Return [x, y] of the center of cell containing provided text 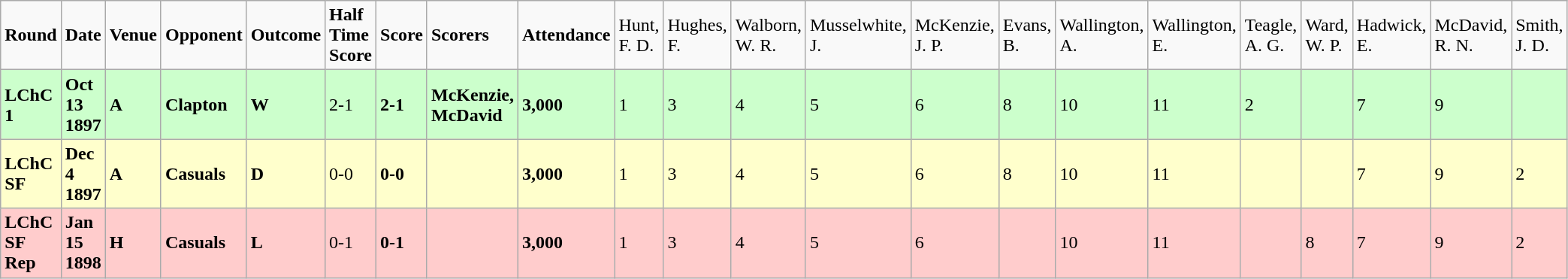
Date [83, 35]
W [286, 105]
Attendance [566, 35]
Ward, W. P. [1327, 35]
D [286, 174]
Musselwhite, J. [858, 35]
Opponent [204, 35]
LChC SF Rep [31, 243]
McDavid, R. N. [1471, 35]
Wallington, E. [1195, 35]
Evans, B. [1027, 35]
LChC SF [31, 174]
Hunt, F. D. [639, 35]
Jan 15 1898 [83, 243]
Teagle, A. G. [1271, 35]
Hughes, F. [697, 35]
L [286, 243]
LChC 1 [31, 105]
McKenzie, J. P. [954, 35]
H [133, 243]
Venue [133, 35]
Dec 4 1897 [83, 174]
Outcome [286, 35]
Half Time Score [351, 35]
Score [402, 35]
Round [31, 35]
Walborn, W. R. [768, 35]
Oct 13 1897 [83, 105]
Clapton [204, 105]
Smith, J. D. [1539, 35]
McKenzie, McDavid [472, 105]
Scorers [472, 35]
Hadwick, E. [1391, 35]
Wallington, A. [1101, 35]
